Pinpoint the cell where the given text exists, returning its (X, Y) midpoint coordinate. 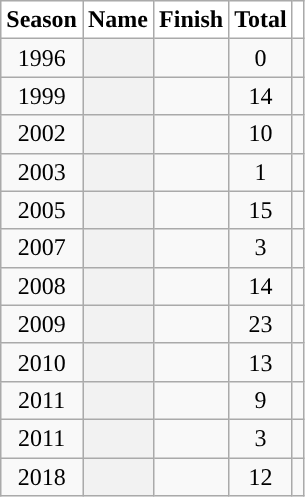
Season (42, 20)
Total (261, 20)
13 (261, 362)
2018 (42, 477)
15 (261, 210)
Finish (192, 20)
10 (261, 134)
1999 (42, 96)
2009 (42, 324)
2008 (42, 286)
12 (261, 477)
23 (261, 324)
1 (261, 172)
1996 (42, 58)
9 (261, 400)
2002 (42, 134)
2010 (42, 362)
0 (261, 58)
Name (118, 20)
2007 (42, 248)
2003 (42, 172)
2005 (42, 210)
